Extract the (x, y) coordinate from the center of the cell holding the provided text.  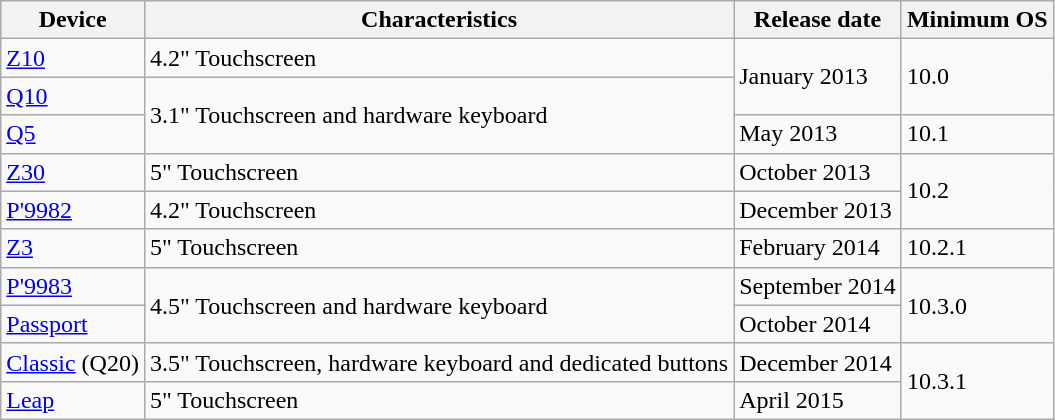
October 2014 (818, 324)
January 2013 (818, 77)
10.2.1 (977, 248)
Q5 (73, 134)
Minimum OS (977, 20)
May 2013 (818, 134)
P'9983 (73, 286)
3.1" Touchscreen and hardware keyboard (438, 115)
Q10 (73, 96)
February 2014 (818, 248)
Characteristics (438, 20)
Classic (Q20) (73, 362)
April 2015 (818, 400)
September 2014 (818, 286)
Z30 (73, 172)
Leap (73, 400)
Device (73, 20)
10.0 (977, 77)
10.2 (977, 191)
3.5" Touchscreen, hardware keyboard and dedicated buttons (438, 362)
October 2013 (818, 172)
December 2013 (818, 210)
P'9982 (73, 210)
10.3.1 (977, 381)
Z3 (73, 248)
Z10 (73, 58)
10.3.0 (977, 305)
4.5" Touchscreen and hardware keyboard (438, 305)
December 2014 (818, 362)
10.1 (977, 134)
Release date (818, 20)
Passport (73, 324)
